Scan for the cell matching the given text and deliver its (X, Y) coordinate at center. 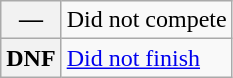
Did not finish (146, 58)
DNF (31, 58)
Did not compete (146, 20)
— (31, 20)
